Determine the [x, y] coordinate at the center of the cell enclosing the given text.  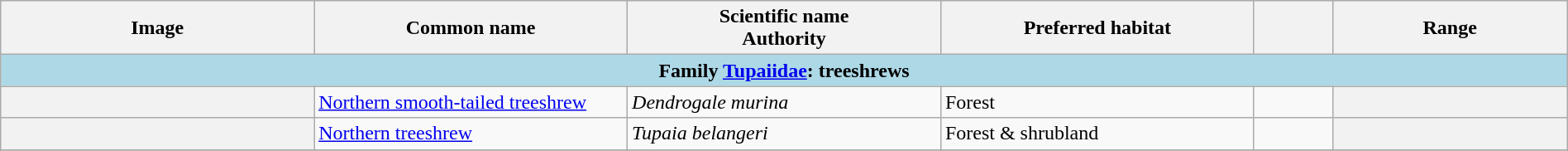
Family Tupaiidae: treeshrews [784, 71]
Scientific nameAuthority [784, 28]
Tupaia belangeri [784, 134]
Forest & shrubland [1097, 134]
Range [1450, 28]
Preferred habitat [1097, 28]
Common name [471, 28]
Northern smooth-tailed treeshrew [471, 102]
Forest [1097, 102]
Image [157, 28]
Northern treeshrew [471, 134]
Dendrogale murina [784, 102]
